Detect which cell encompasses the target text, then output its [X, Y] center coordinate. 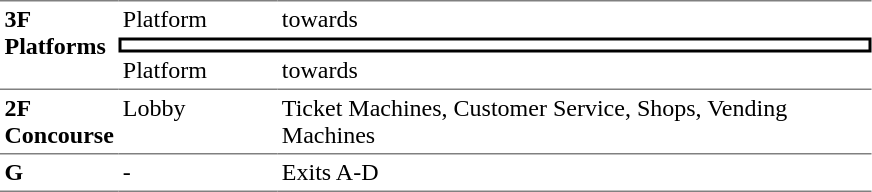
2FConcourse [59, 121]
- [198, 173]
3FPlatforms [59, 44]
Ticket Machines, Customer Service, Shops, Vending Machines [574, 121]
Lobby [198, 121]
G [59, 173]
Exits A-D [574, 173]
